Capture the cell that displays the provided text and extract its (x, y) central coordinate. 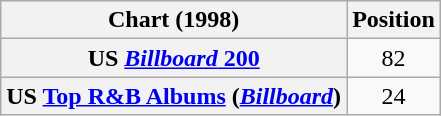
US Top R&B Albums (Billboard) (174, 96)
Position (394, 20)
Chart (1998) (174, 20)
24 (394, 96)
US Billboard 200 (174, 58)
82 (394, 58)
